Identify which cell holds the provided text, then report its (x, y) central coordinate. 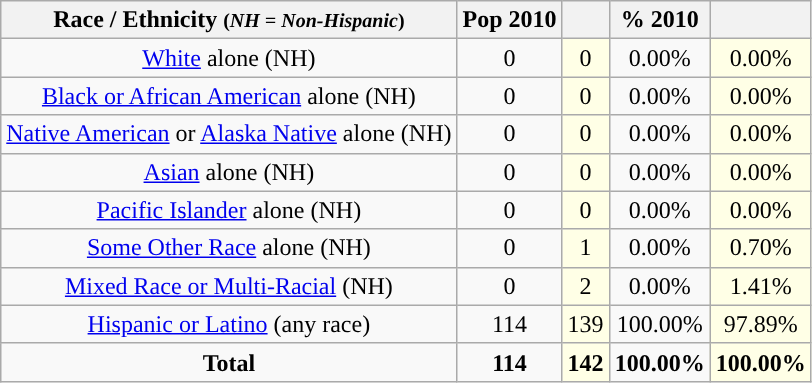
142 (586, 362)
2 (586, 286)
Race / Ethnicity (NH = Non-Hispanic) (229, 20)
Pacific Islander alone (NH) (229, 210)
White alone (NH) (229, 58)
Some Other Race alone (NH) (229, 248)
1.41% (760, 286)
% 2010 (660, 20)
Native American or Alaska Native alone (NH) (229, 134)
1 (586, 248)
Asian alone (NH) (229, 172)
Pop 2010 (510, 20)
0.70% (760, 248)
Black or African American alone (NH) (229, 96)
Total (229, 362)
Mixed Race or Multi-Racial (NH) (229, 286)
97.89% (760, 324)
139 (586, 324)
Hispanic or Latino (any race) (229, 324)
